Locate the cell with the specified text and output its (X, Y) center coordinate. 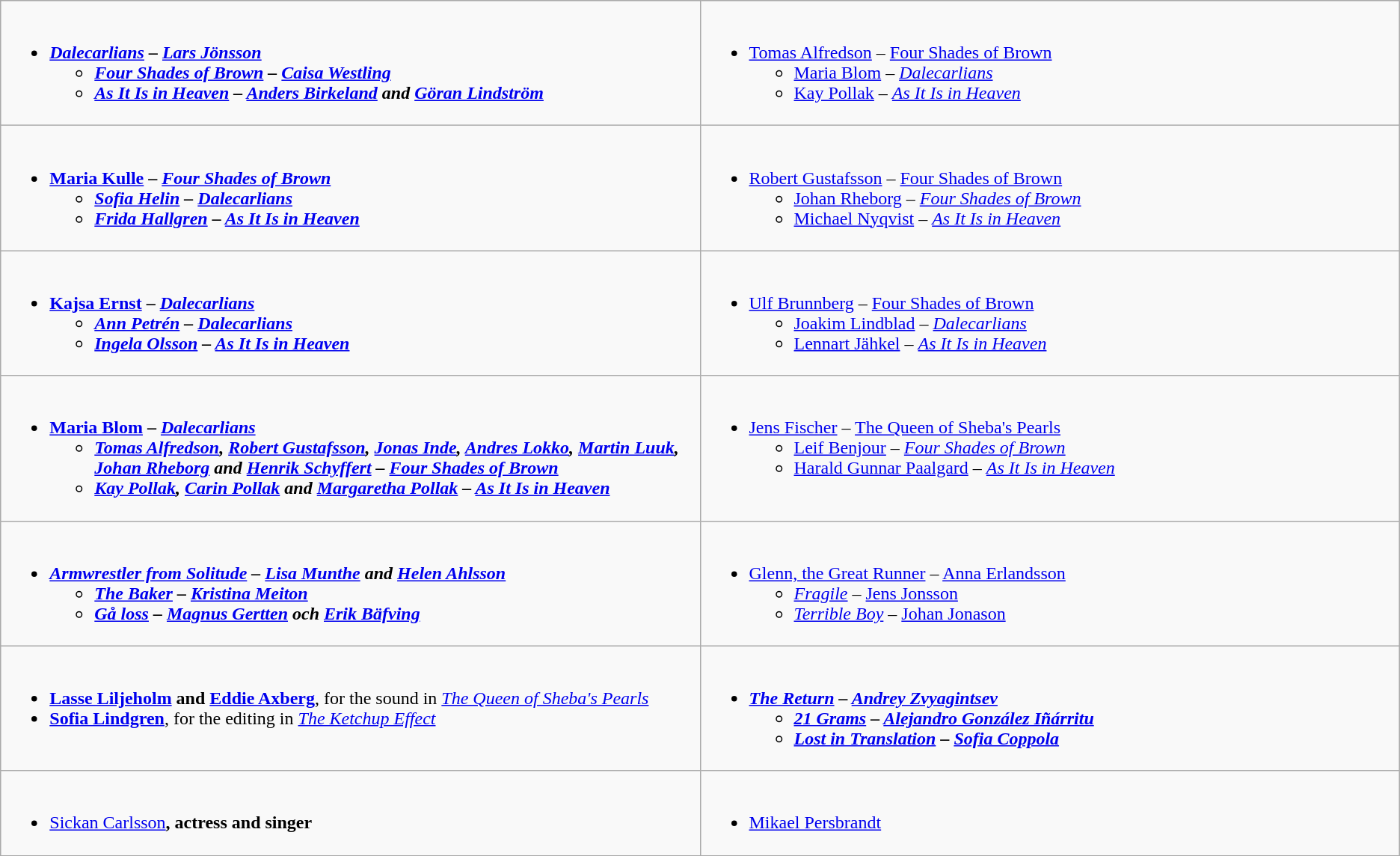
The Return – Andrey Zvyagintsev 21 Grams – Alejandro González Iñárritu Lost in Translation – Sofia Coppola (1050, 708)
Maria Kulle – Four Shades of BrownSofia Helin – DalecarliansFrida Hallgren – As It Is in Heaven (350, 189)
Sickan Carlsson, actress and singer (350, 813)
Dalecarlians – Lars JönssonFour Shades of Brown – Caisa WestlingAs It Is in Heaven – Anders Birkeland and Göran Lindström (350, 63)
Glenn, the Great Runner – Anna ErlandssonFragile – Jens JonssonTerrible Boy – Johan Jonason (1050, 584)
Ulf Brunnberg – Four Shades of BrownJoakim Lindblad – DalecarliansLennart Jähkel – As It Is in Heaven (1050, 313)
Tomas Alfredson – Four Shades of BrownMaria Blom – DalecarliansKay Pollak – As It Is in Heaven (1050, 63)
Robert Gustafsson – Four Shades of BrownJohan Rheborg – Four Shades of BrownMichael Nyqvist – As It Is in Heaven (1050, 189)
Jens Fischer – The Queen of Sheba's PearlsLeif Benjour – Four Shades of BrownHarald Gunnar Paalgard – As It Is in Heaven (1050, 448)
Mikael Persbrandt (1050, 813)
Armwrestler from Solitude – Lisa Munthe and Helen AhlssonThe Baker – Kristina MeitonGå loss – Magnus Gertten och Erik Bäfving (350, 584)
Kajsa Ernst – DalecarliansAnn Petrén – DalecarliansIngela Olsson – As It Is in Heaven (350, 313)
Lasse Liljeholm and Eddie Axberg, for the sound in The Queen of Sheba's PearlsSofia Lindgren, for the editing in The Ketchup Effect (350, 708)
